Return (x, y) of the center of cell containing provided text 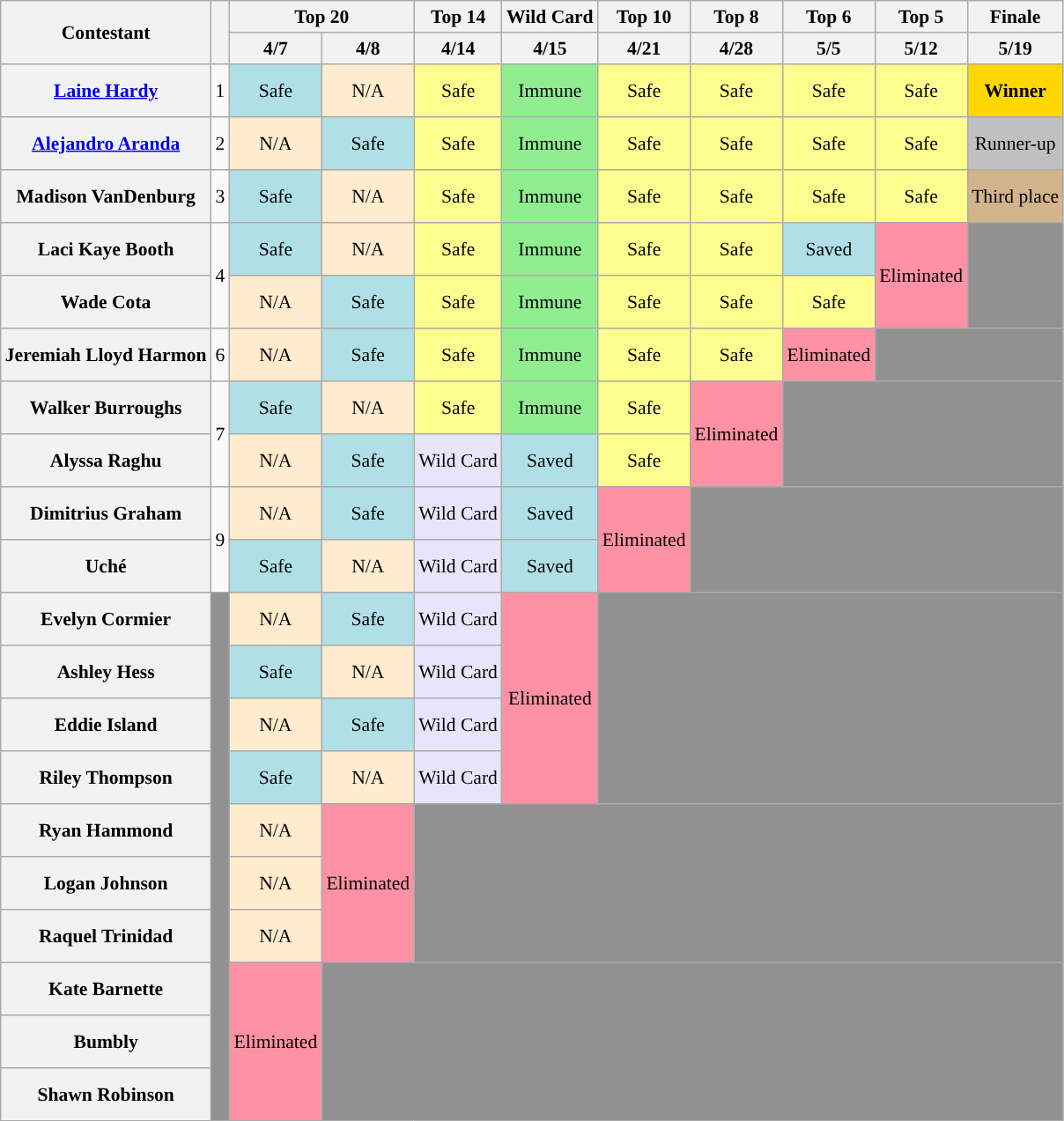
Madison VanDenburg (106, 195)
Top 6 (828, 17)
Evelyn Cormier (106, 618)
4/8 (368, 48)
4/28 (736, 48)
Ryan Hammond (106, 830)
Alyssa Raghu (106, 460)
Top 5 (921, 17)
Third place (1015, 195)
1 (220, 90)
4/7 (275, 48)
5/19 (1015, 48)
Laine Hardy (106, 90)
5/12 (921, 48)
Winner (1015, 90)
Top 8 (736, 17)
Top 10 (645, 17)
Shawn Robinson (106, 1094)
Laci Kaye Booth (106, 248)
Walker Burroughs (106, 407)
Top 14 (458, 17)
Bumbly (106, 1041)
6 (220, 354)
Logan Johnson (106, 882)
Top 20 (321, 17)
Alejandro Aranda (106, 143)
4 (220, 275)
9 (220, 539)
Eddie Island (106, 724)
Dimitrius Graham (106, 513)
2 (220, 143)
5/5 (828, 48)
4/15 (550, 48)
Runner-up (1015, 143)
Raquel Trinidad (106, 935)
3 (220, 195)
Contestant (106, 32)
Wade Cota (106, 301)
Ashley Hess (106, 671)
Kate Barnette (106, 988)
4/14 (458, 48)
Finale (1015, 17)
Uché (106, 565)
Riley Thompson (106, 777)
4/21 (645, 48)
7 (220, 433)
Jeremiah Lloyd Harmon (106, 354)
